Identify which cell holds the provided text, then report its (X, Y) central coordinate. 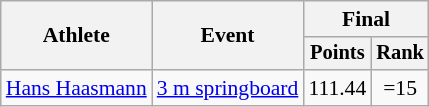
Final (366, 19)
Athlete (76, 36)
=15 (400, 88)
Points (337, 54)
Rank (400, 54)
111.44 (337, 88)
Hans Haasmann (76, 88)
Event (228, 36)
3 m springboard (228, 88)
